Identify which cell holds the provided text, then report its [X, Y] central coordinate. 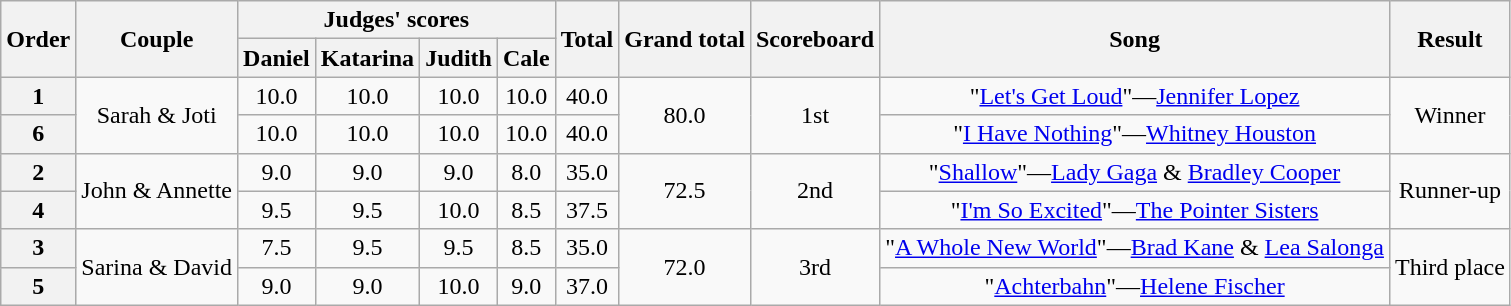
Daniel [277, 58]
72.5 [685, 191]
2nd [814, 191]
"Achterbahn"—Helene Fischer [1135, 286]
Katarina [367, 58]
Scoreboard [814, 39]
"I Have Nothing"—Whitney Houston [1135, 134]
37.0 [587, 286]
37.5 [587, 210]
"Shallow"—Lady Gaga & Bradley Cooper [1135, 172]
Couple [157, 39]
Total [587, 39]
7.5 [277, 248]
3 [38, 248]
Result [1450, 39]
Sarah & Joti [157, 115]
Judges' scores [397, 20]
"Let's Get Loud"—Jennifer Lopez [1135, 96]
"A Whole New World"—Brad Kane & Lea Salonga [1135, 248]
3rd [814, 267]
Order [38, 39]
Grand total [685, 39]
1st [814, 115]
Cale [526, 58]
8.0 [526, 172]
5 [38, 286]
"I'm So Excited"—The Pointer Sisters [1135, 210]
72.0 [685, 267]
John & Annette [157, 191]
Song [1135, 39]
80.0 [685, 115]
Sarina & David [157, 267]
Third place [1450, 267]
1 [38, 96]
Winner [1450, 115]
Runner-up [1450, 191]
4 [38, 210]
6 [38, 134]
Judith [459, 58]
2 [38, 172]
